For the text-containing cell, return its midpoint in (X, Y) coordinate format. 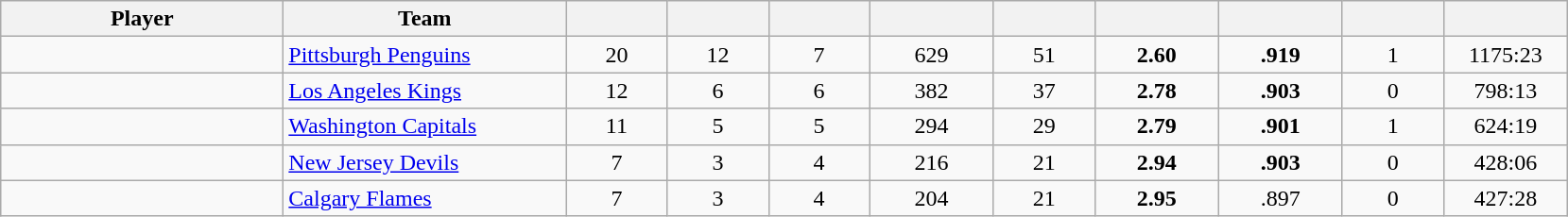
29 (1043, 126)
.897 (1280, 198)
Team (425, 19)
2.79 (1157, 126)
20 (616, 55)
294 (932, 126)
11 (616, 126)
2.78 (1157, 91)
798:13 (1505, 91)
1175:23 (1505, 55)
.919 (1280, 55)
Pittsburgh Penguins (425, 55)
Calgary Flames (425, 198)
624:19 (1505, 126)
629 (932, 55)
2.60 (1157, 55)
2.95 (1157, 198)
216 (932, 162)
New Jersey Devils (425, 162)
382 (932, 91)
428:06 (1505, 162)
Los Angeles Kings (425, 91)
37 (1043, 91)
427:28 (1505, 198)
Washington Capitals (425, 126)
Player (142, 19)
.901 (1280, 126)
51 (1043, 55)
204 (932, 198)
2.94 (1157, 162)
